Provide the [X, Y] coordinate of the cell's center where the given text is located.  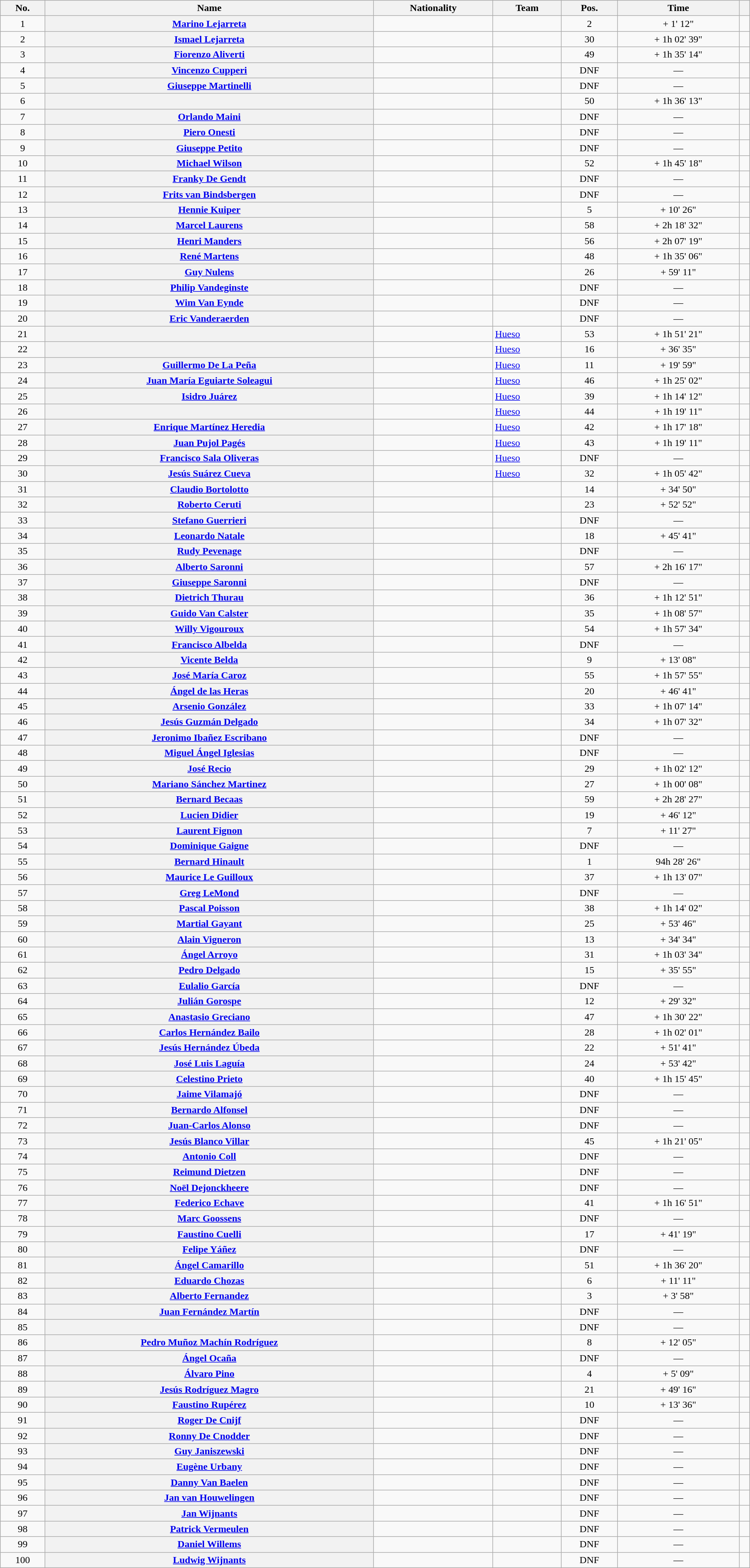
+ 11' 11" [679, 1281]
+ 35' 55" [679, 970]
Team [527, 8]
No. [23, 8]
Laurent Fignon [209, 830]
Orlando Maini [209, 117]
+ 1' 12" [679, 24]
Claudio Bortolotto [209, 489]
+ 1h 57' 55" [679, 675]
Eulalio García [209, 986]
+ 1h 16' 51" [679, 1203]
67 [23, 1048]
87 [23, 1358]
Piero Onesti [209, 132]
+ 53' 46" [679, 923]
Faustino Cuelli [209, 1234]
Eric Vanderaerden [209, 318]
Ismael Lejarreta [209, 39]
62 [23, 970]
79 [23, 1234]
Guy Nulens [209, 272]
+ 2h 07' 19" [679, 241]
+ 10' 26" [679, 210]
+ 51' 41" [679, 1048]
+ 5' 09" [679, 1374]
Pedro Delgado [209, 970]
Rudy Pevenage [209, 551]
+ 1h 35' 06" [679, 256]
Pedro Muñoz Machín Rodríguez [209, 1343]
100 [23, 1560]
Miguel Ángel Iglesias [209, 753]
Roger De Cnijf [209, 1420]
Giuseppe Martinelli [209, 86]
Daniel Willems [209, 1544]
+ 34' 50" [679, 489]
Nationality [433, 8]
Juan Pujol Pagés [209, 442]
Ángel de las Heras [209, 691]
Anastasio Greciano [209, 1017]
70 [23, 1094]
Marcel Laurens [209, 225]
Jan Wijnants [209, 1513]
Philip Vandeginste [209, 287]
Ángel Camarillo [209, 1265]
90 [23, 1405]
+ 29' 32" [679, 1001]
+ 45' 41" [679, 536]
+ 1h 07' 32" [679, 722]
+ 1h 45' 18" [679, 163]
Mariano Sánchez Martinez [209, 784]
Jesús Hernández Úbeda [209, 1048]
93 [23, 1451]
Jaime Vilamajó [209, 1094]
Frits van Bindsbergen [209, 194]
+ 13' 36" [679, 1405]
+ 3' 58" [679, 1296]
+ 1h 17' 18" [679, 427]
Francisco Sala Oliveras [209, 458]
+ 52' 52" [679, 505]
86 [23, 1343]
+ 1h 13' 07" [679, 877]
+ 1h 02' 12" [679, 769]
+ 53' 42" [679, 1063]
Felipe Yáñez [209, 1250]
José Luis Laguía [209, 1063]
Faustino Rupérez [209, 1405]
Giuseppe Petito [209, 148]
Guy Janiszewski [209, 1451]
+ 46' 41" [679, 691]
+ 1h 02' 01" [679, 1032]
Marino Lejarreta [209, 24]
+ 11' 27" [679, 830]
Jesús Guzmán Delgado [209, 722]
Guido Van Calster [209, 613]
94 [23, 1467]
Antonio Coll [209, 1156]
92 [23, 1435]
Stefano Guerrieri [209, 520]
Jesús Suárez Cueva [209, 474]
Time [679, 8]
Pascal Poisson [209, 908]
Michael Wilson [209, 163]
Bernard Hinault [209, 861]
Alain Vigneron [209, 939]
Ludwig Wijnants [209, 1560]
75 [23, 1172]
94h 28' 26" [679, 861]
Name [209, 8]
+ 1h 30' 22" [679, 1017]
68 [23, 1063]
+ 2h 16' 17" [679, 567]
+ 13' 08" [679, 660]
+ 1h 51' 21" [679, 334]
+ 1h 21' 05" [679, 1141]
98 [23, 1529]
+ 1h 25' 02" [679, 380]
+ 1h 12' 51" [679, 598]
Jesús Blanco Villar [209, 1141]
+ 1h 36' 13" [679, 101]
Leonardo Natale [209, 536]
+ 34' 34" [679, 939]
Juan-Carlos Alonso [209, 1125]
Patrick Vermeulen [209, 1529]
Maurice Le Guilloux [209, 877]
+ 36' 35" [679, 349]
+ 1h 36' 20" [679, 1265]
+ 2h 18' 32" [679, 225]
Vincenzo Cupperi [209, 70]
Pos. [590, 8]
80 [23, 1250]
72 [23, 1125]
Alberto Fernandez [209, 1296]
76 [23, 1188]
66 [23, 1032]
Henri Manders [209, 241]
+ 1h 57' 34" [679, 629]
74 [23, 1156]
Jeronimo Ibañez Escribano [209, 738]
83 [23, 1296]
91 [23, 1420]
Ronny De Cnodder [209, 1435]
Enrique Martínez Heredia [209, 427]
73 [23, 1141]
Greg LeMond [209, 892]
Álvaro Pino [209, 1374]
Carlos Hernández Bailo [209, 1032]
71 [23, 1110]
82 [23, 1281]
Bernard Becaas [209, 799]
64 [23, 1001]
+ 1h 00' 08" [679, 784]
Franky De Gendt [209, 179]
65 [23, 1017]
+ 1h 07' 14" [679, 707]
96 [23, 1498]
77 [23, 1203]
Celestino Prieto [209, 1079]
Ángel Ocaña [209, 1358]
+ 1h 14' 12" [679, 396]
José Recio [209, 769]
Ángel Arroyo [209, 955]
99 [23, 1544]
84 [23, 1312]
Roberto Ceruti [209, 505]
+ 1h 05' 42" [679, 474]
61 [23, 955]
Lucien Didier [209, 815]
88 [23, 1374]
60 [23, 939]
Jan van Houwelingen [209, 1498]
+ 49' 16" [679, 1389]
José María Caroz [209, 675]
Reimund Dietzen [209, 1172]
Eugène Urbany [209, 1467]
Federico Echave [209, 1203]
69 [23, 1079]
Hennie Kuiper [209, 210]
Fiorenzo Aliverti [209, 55]
81 [23, 1265]
Jesús Rodríguez Magro [209, 1389]
95 [23, 1482]
+ 1h 02' 39" [679, 39]
Arsenio González [209, 707]
Marc Goossens [209, 1219]
Wim Van Eynde [209, 303]
René Martens [209, 256]
Juan María Eguiarte Soleagui [209, 380]
Alberto Saronni [209, 567]
Dominique Gaigne [209, 846]
Isidro Juárez [209, 396]
85 [23, 1327]
Willy Vigouroux [209, 629]
+ 1h 08' 57" [679, 613]
Julián Gorospe [209, 1001]
Vicente Belda [209, 660]
+ 1h 15' 45" [679, 1079]
Bernardo Alfonsel [209, 1110]
+ 19' 59" [679, 365]
+ 12' 05" [679, 1343]
78 [23, 1219]
+ 1h 14' 02" [679, 908]
Giuseppe Saronni [209, 582]
63 [23, 986]
Dietrich Thurau [209, 598]
Martial Gayant [209, 923]
+ 1h 03' 34" [679, 955]
Eduardo Chozas [209, 1281]
97 [23, 1513]
Juan Fernández Martín [209, 1312]
+ 1h 35' 14" [679, 55]
+ 2h 28' 27" [679, 799]
+ 41' 19" [679, 1234]
Francisco Albelda [209, 644]
+ 59' 11" [679, 272]
89 [23, 1389]
Guillermo De La Peña [209, 365]
Noël Dejonckheere [209, 1188]
+ 46' 12" [679, 815]
Danny Van Baelen [209, 1482]
